Return the (x, y) coordinate for the center point of the cell that contains the specified text.  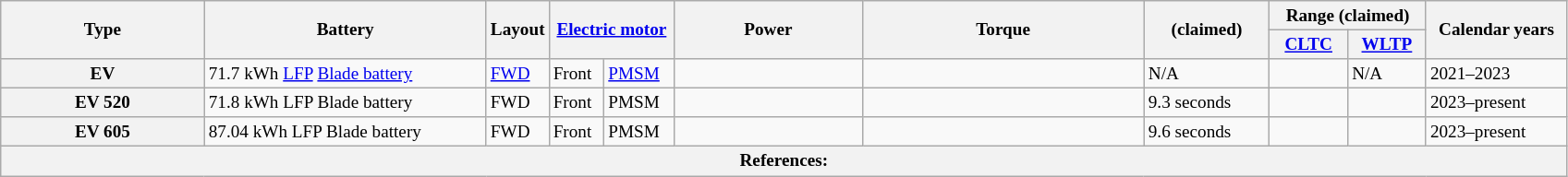
References: (784, 161)
71.8 kWh LFP Blade battery (346, 102)
CLTC (1308, 44)
71.7 kWh LFP Blade battery (346, 74)
Torque (1003, 29)
Battery (346, 29)
Type (103, 29)
(claimed) (1207, 29)
Layout (517, 29)
9.3 seconds (1207, 102)
9.6 seconds (1207, 132)
87.04 kWh LFP Blade battery (346, 132)
Range (claimed) (1348, 16)
Electric motor (612, 29)
EV (103, 74)
Calendar years (1497, 29)
WLTP (1388, 44)
EV 605 (103, 132)
EV 520 (103, 102)
Power (769, 29)
2021–2023 (1497, 74)
